Output the (x, y) coordinate of the center of the cell containing the given text.  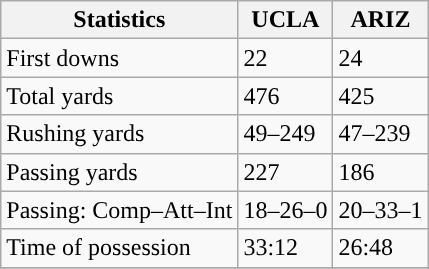
476 (286, 96)
22 (286, 58)
Total yards (120, 96)
UCLA (286, 20)
186 (380, 172)
Rushing yards (120, 134)
ARIZ (380, 20)
33:12 (286, 248)
49–249 (286, 134)
227 (286, 172)
First downs (120, 58)
Statistics (120, 20)
26:48 (380, 248)
47–239 (380, 134)
Passing yards (120, 172)
20–33–1 (380, 210)
Passing: Comp–Att–Int (120, 210)
18–26–0 (286, 210)
425 (380, 96)
Time of possession (120, 248)
24 (380, 58)
